Extract the [X, Y] coordinate from the center of the cell holding the provided text.  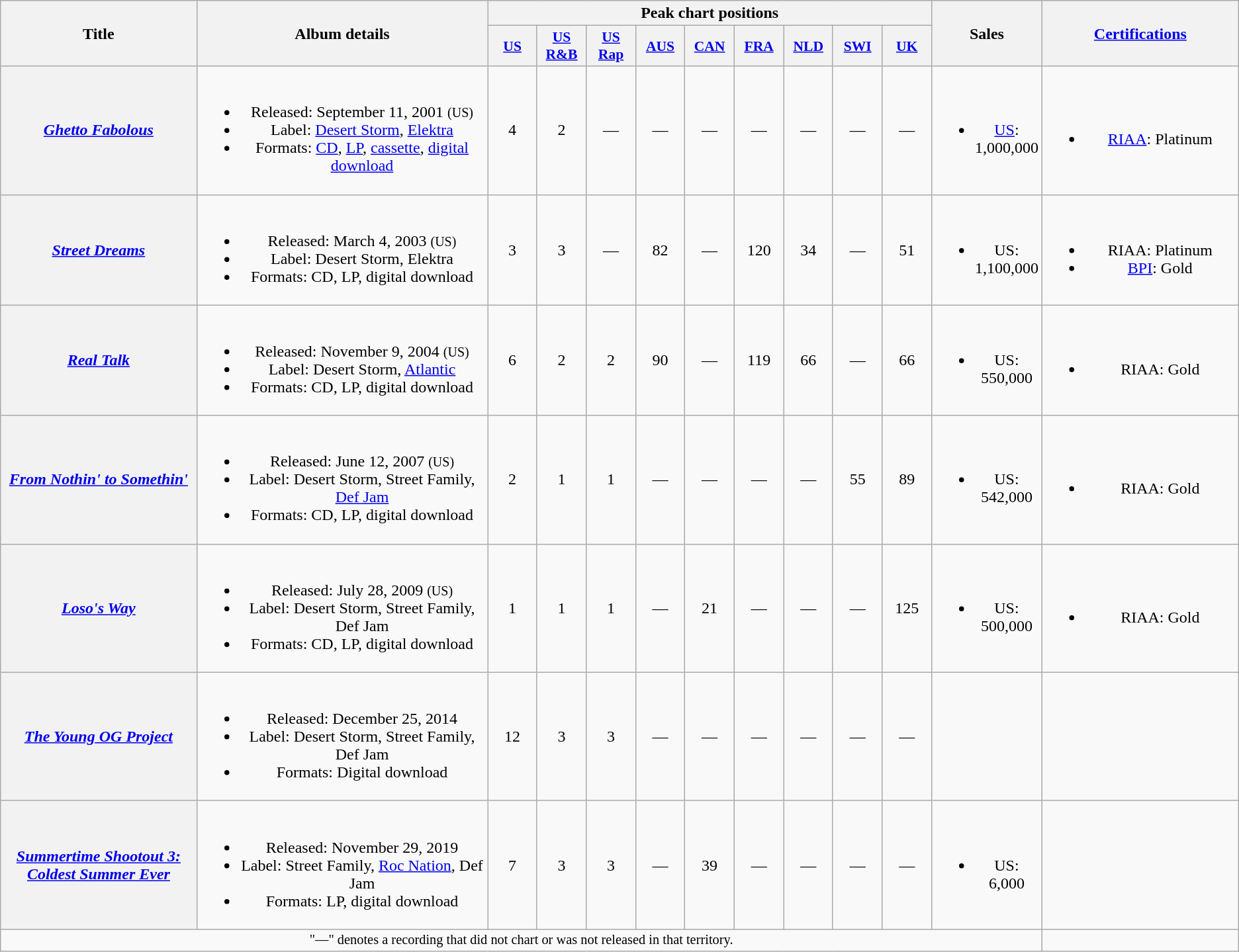
Album details [342, 33]
Released: July 28, 2009 (US)Label: Desert Storm, Street Family, Def JamFormats: CD, LP, digital download [342, 608]
Street Dreams [99, 250]
125 [907, 608]
Released: June 12, 2007 (US)Label: Desert Storm, Street Family, Def JamFormats: CD, LP, digital download [342, 480]
RIAA: Platinum [1140, 130]
82 [661, 250]
89 [907, 480]
US: 500,000 [986, 608]
120 [758, 250]
90 [661, 360]
FRA [758, 46]
12 [512, 736]
RIAA: PlatinumBPI: Gold [1140, 250]
39 [710, 865]
SWI [858, 46]
6 [512, 360]
US: 6,000 [986, 865]
US: 1,000,000 [986, 130]
US: 1,100,000 [986, 250]
55 [858, 480]
7 [512, 865]
From Nothin' to Somethin' [99, 480]
34 [809, 250]
Released: March 4, 2003 (US)Label: Desert Storm, ElektraFormats: CD, LP, digital download [342, 250]
Released: December 25, 2014Label: Desert Storm, Street Family, Def JamFormats: Digital download [342, 736]
USRap [611, 46]
4 [512, 130]
USR&B [561, 46]
51 [907, 250]
"—" denotes a recording that did not chart or was not released in that territory. [522, 940]
Peak chart positions [710, 13]
Released: November 29, 2019Label: Street Family, Roc Nation, Def JamFormats: LP, digital download [342, 865]
Loso's Way [99, 608]
AUS [661, 46]
CAN [710, 46]
Real Talk [99, 360]
Ghetto Fabolous [99, 130]
UK [907, 46]
Title [99, 33]
US [512, 46]
Summertime Shootout 3: Coldest Summer Ever [99, 865]
Released: September 11, 2001 (US)Label: Desert Storm, ElektraFormats: CD, LP, cassette, digital download [342, 130]
119 [758, 360]
NLD [809, 46]
US: 550,000 [986, 360]
The Young OG Project [99, 736]
21 [710, 608]
Released: November 9, 2004 (US)Label: Desert Storm, AtlanticFormats: CD, LP, digital download [342, 360]
US: 542,000 [986, 480]
Certifications [1140, 33]
Sales [986, 33]
